Determine the [x, y] coordinate at the center of the cell enclosing the given text.  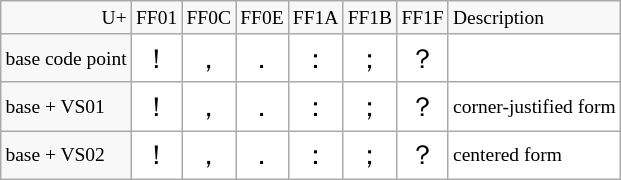
？︀ [423, 106]
FF0E [262, 18]
FF01 [156, 18]
：︁ [316, 155]
corner-justified form [534, 106]
． [262, 58]
FF1A [316, 18]
！︁ [156, 155]
Description [534, 18]
；︁ [370, 155]
： [316, 58]
centered form [534, 155]
FF1B [370, 18]
，︁ [209, 155]
！︀ [156, 106]
：︀ [316, 106]
？ [423, 58]
FF1F [423, 18]
base + VS02 [66, 155]
；︀ [370, 106]
， [209, 58]
FF0C [209, 18]
？︁ [423, 155]
； [370, 58]
．︁ [262, 155]
．︀ [262, 106]
base code point [66, 58]
base + VS01 [66, 106]
U+ [66, 18]
，︀ [209, 106]
！ [156, 58]
